Return the [x, y] coordinate for the center point of the cell that contains the specified text.  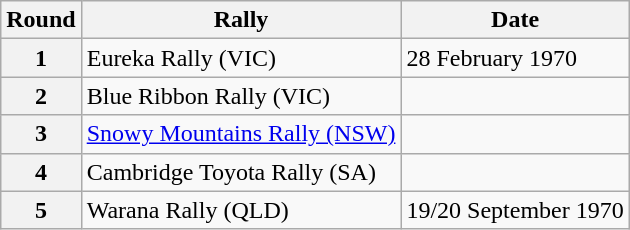
28 February 1970 [515, 58]
Eureka Rally (VIC) [241, 58]
Snowy Mountains Rally (NSW) [241, 134]
Warana Rally (QLD) [241, 210]
Blue Ribbon Rally (VIC) [241, 96]
Cambridge Toyota Rally (SA) [241, 172]
1 [41, 58]
5 [41, 210]
2 [41, 96]
Rally [241, 20]
3 [41, 134]
19/20 September 1970 [515, 210]
4 [41, 172]
Round [41, 20]
Date [515, 20]
